Output the [x, y] coordinate of the center of the cell containing the given text.  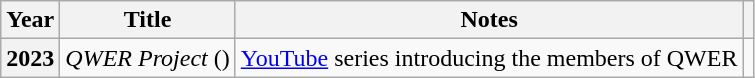
Year [30, 20]
Notes [489, 20]
YouTube series introducing the members of QWER [489, 58]
2023 [30, 58]
QWER Project () [148, 58]
Title [148, 20]
